Locate the cell with the specified text and output its (X, Y) center coordinate. 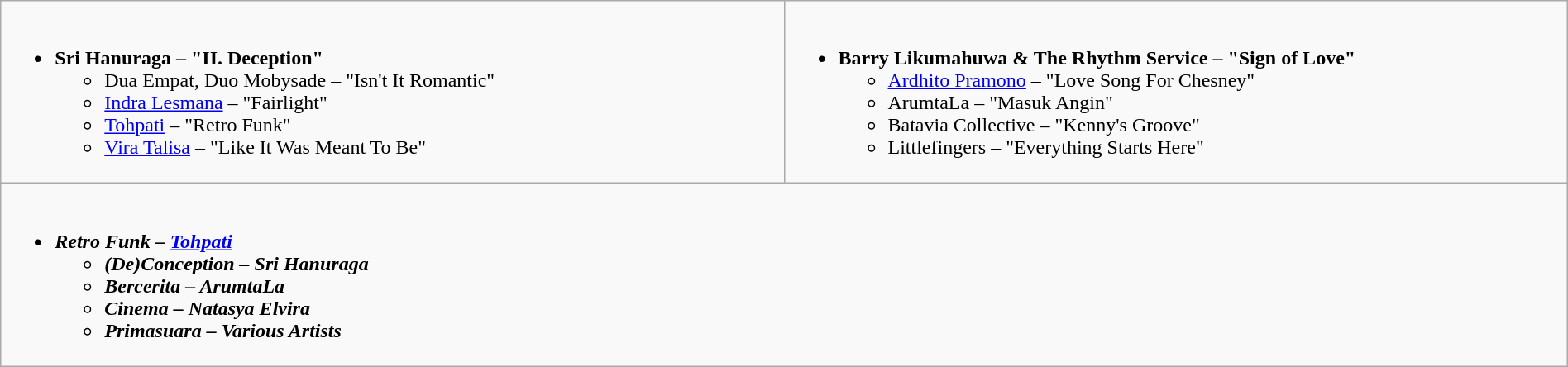
Retro Funk – Tohpati(De)Conception – Sri HanuragaBercerita – ArumtaLaCinema – Natasya ElviraPrimasuara – Various Artists (784, 274)
